Return [x, y] of the center of cell containing provided text 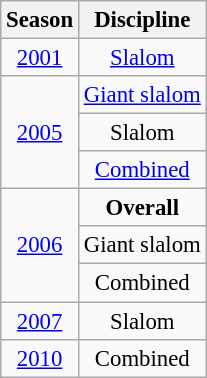
Season [40, 20]
2007 [40, 321]
2001 [40, 58]
2006 [40, 246]
Overall [142, 208]
Discipline [142, 20]
2010 [40, 358]
2005 [40, 132]
